Pinpoint the cell where the given text exists, returning its [X, Y] midpoint coordinate. 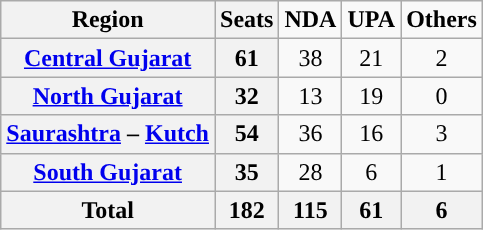
32 [246, 96]
115 [310, 210]
Seats [246, 20]
Central Gujarat [108, 58]
19 [372, 96]
28 [310, 172]
182 [246, 210]
16 [372, 134]
South Gujarat [108, 172]
21 [372, 58]
54 [246, 134]
0 [442, 96]
Region [108, 20]
2 [442, 58]
13 [310, 96]
38 [310, 58]
36 [310, 134]
1 [442, 172]
NDA [310, 20]
Saurashtra – Kutch [108, 134]
35 [246, 172]
Others [442, 20]
3 [442, 134]
North Gujarat [108, 96]
UPA [372, 20]
Total [108, 210]
